From the cell containing the given text, extract its center point as [x, y] coordinate. 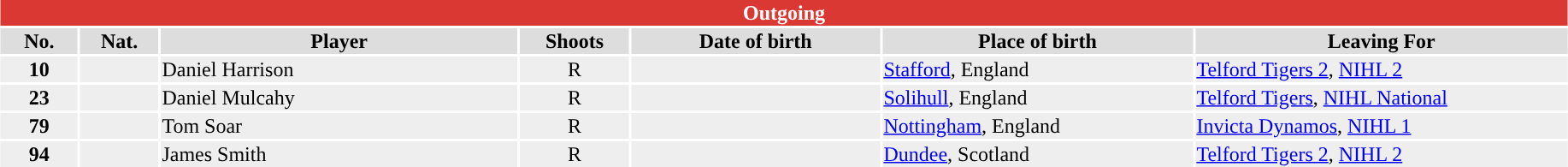
Telford Tigers, NIHL National [1382, 98]
James Smith [339, 154]
Daniel Harrison [339, 69]
No. [39, 41]
Place of birth [1038, 41]
Outgoing [783, 13]
Daniel Mulcahy [339, 98]
Dundee, Scotland [1038, 154]
Player [339, 41]
Shoots [575, 41]
Tom Soar [339, 126]
Solihull, England [1038, 98]
Stafford, England [1038, 69]
Nottingham, England [1038, 126]
94 [39, 154]
Leaving For [1382, 41]
10 [39, 69]
23 [39, 98]
Invicta Dynamos, NIHL 1 [1382, 126]
Date of birth [755, 41]
79 [39, 126]
Nat. [120, 41]
